Return the (x, y) coordinate for the center point of the cell that contains the specified text.  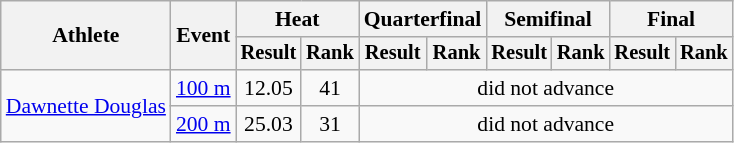
Final (672, 19)
Semifinal (548, 19)
25.03 (269, 124)
Quarterfinal (423, 19)
Athlete (86, 36)
100 m (204, 88)
31 (330, 124)
41 (330, 88)
Heat (298, 19)
Dawnette Douglas (86, 106)
Event (204, 36)
12.05 (269, 88)
200 m (204, 124)
